Output the [x, y] coordinate of the center of the cell containing the given text.  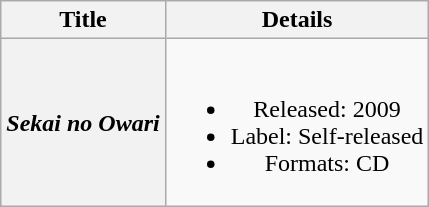
Details [297, 20]
Title [83, 20]
Released: 2009 Label: Self-releasedFormats: CD [297, 122]
Sekai no Owari [83, 122]
